Provide the (X, Y) coordinate of the cell's center where the given text is located.  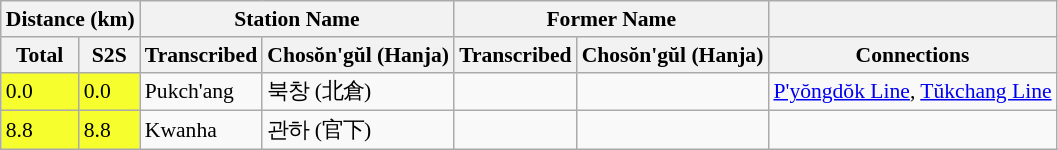
관하 (官下) (358, 130)
Total (40, 55)
Kwanha (201, 130)
Connections (912, 55)
Former Name (611, 19)
Distance (km) (70, 19)
Pukch'ang (201, 92)
S2S (110, 55)
P'yŏngdŏk Line, Tŭkchang Line (912, 92)
Station Name (297, 19)
북창 (北倉) (358, 92)
